Scan for the cell matching the given text and deliver its [X, Y] coordinate at center. 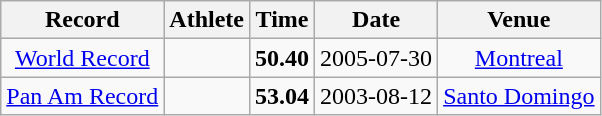
Athlete [207, 20]
Time [282, 20]
Date [376, 20]
2005-07-30 [376, 58]
Montreal [519, 58]
Venue [519, 20]
Santo Domingo [519, 96]
World Record [82, 58]
50.40 [282, 58]
Pan Am Record [82, 96]
53.04 [282, 96]
2003-08-12 [376, 96]
Record [82, 20]
